From the cell containing the given text, extract its center point as [X, Y] coordinate. 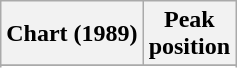
Peakposition [189, 34]
Chart (1989) [72, 34]
